Locate the cell with the specified text and output its (x, y) center coordinate. 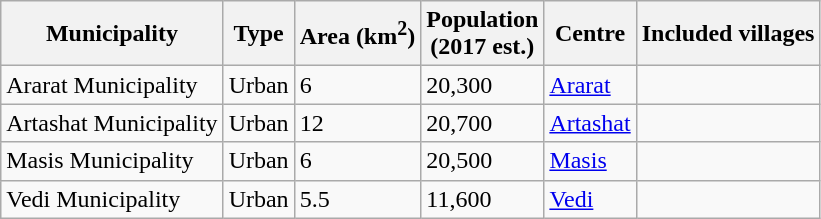
Artashat Municipality (112, 123)
20,500 (482, 161)
Masis Municipality (112, 161)
5.5 (358, 199)
Vedi Municipality (112, 199)
Included villages (728, 34)
Type (258, 34)
Ararat (590, 85)
11,600 (482, 199)
Municipality (112, 34)
20,700 (482, 123)
12 (358, 123)
Population(2017 est.) (482, 34)
Ararat Municipality (112, 85)
Vedi (590, 199)
Masis (590, 161)
Centre (590, 34)
20,300 (482, 85)
Artashat (590, 123)
Area (km2) (358, 34)
